Identify which cell holds the provided text, then report its [x, y] central coordinate. 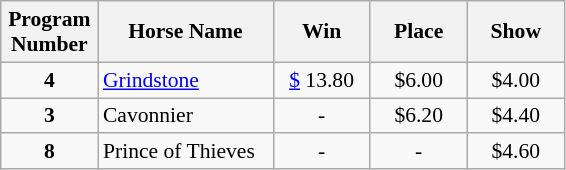
$4.40 [516, 116]
Horse Name [186, 32]
Grindstone [186, 80]
ProgramNumber [50, 32]
$4.60 [516, 152]
$4.00 [516, 80]
Cavonnier [186, 116]
Win [322, 32]
4 [50, 80]
8 [50, 152]
3 [50, 116]
$6.00 [418, 80]
Prince of Thieves [186, 152]
Place [418, 32]
Show [516, 32]
$ 13.80 [322, 80]
$6.20 [418, 116]
